Provide the [X, Y] coordinate of the cell's center where the given text is located.  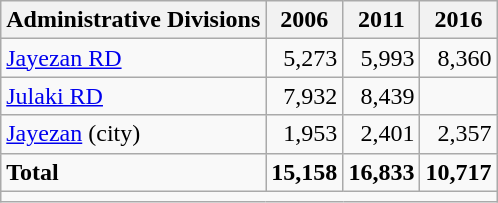
Julaki RD [134, 96]
7,932 [304, 96]
5,273 [304, 58]
Administrative Divisions [134, 20]
2016 [458, 20]
2006 [304, 20]
2011 [382, 20]
15,158 [304, 172]
16,833 [382, 172]
Total [134, 172]
8,439 [382, 96]
Jayezan (city) [134, 134]
1,953 [304, 134]
2,401 [382, 134]
8,360 [458, 58]
2,357 [458, 134]
10,717 [458, 172]
Jayezan RD [134, 58]
5,993 [382, 58]
